Locate the cell with the specified text and output its [x, y] center coordinate. 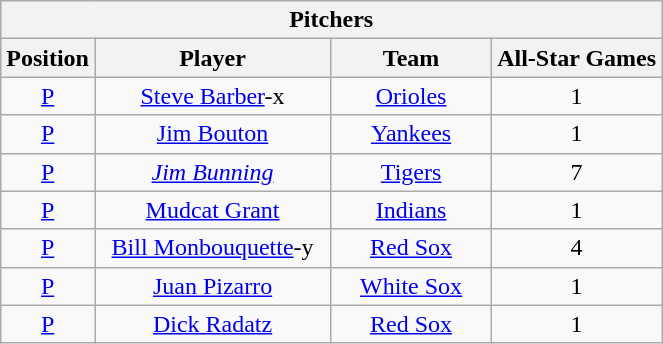
7 [577, 172]
Dick Radatz [212, 324]
Yankees [412, 134]
Orioles [412, 96]
Player [212, 58]
4 [577, 248]
Team [412, 58]
Bill Monbouquette-y [212, 248]
White Sox [412, 286]
Pitchers [332, 20]
Juan Pizarro [212, 286]
Jim Bunning [212, 172]
Tigers [412, 172]
Jim Bouton [212, 134]
Steve Barber-x [212, 96]
All-Star Games [577, 58]
Position [48, 58]
Indians [412, 210]
Mudcat Grant [212, 210]
